Extract the (X, Y) coordinate from the center of the cell holding the provided text.  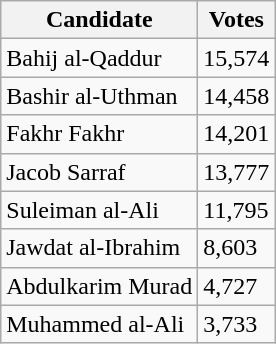
Jacob Sarraf (100, 172)
Fakhr Fakhr (100, 134)
Suleiman al-Ali (100, 210)
Bahij al-Qaddur (100, 58)
8,603 (236, 248)
14,201 (236, 134)
Candidate (100, 20)
Jawdat al-Ibrahim (100, 248)
11,795 (236, 210)
Votes (236, 20)
Abdulkarim Murad (100, 286)
15,574 (236, 58)
Muhammed al-Ali (100, 324)
3,733 (236, 324)
4,727 (236, 286)
14,458 (236, 96)
Bashir al-Uthman (100, 96)
13,777 (236, 172)
